Scan for the cell matching the given text and deliver its (X, Y) coordinate at center. 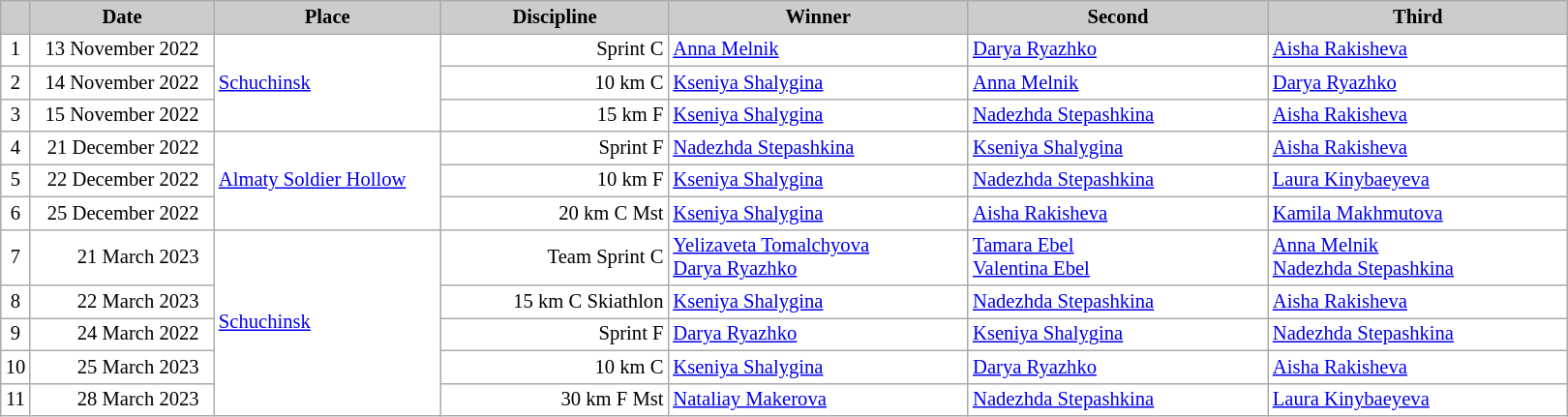
Discipline (556, 16)
13 November 2022 (122, 49)
22 December 2022 (122, 180)
3 (15, 115)
28 March 2023 (122, 400)
15 km F (556, 115)
30 km F Mst (556, 400)
2 (15, 82)
10 km F (556, 180)
9 (15, 334)
Kamila Makhmutova (1418, 213)
8 (15, 301)
6 (15, 213)
10 (15, 367)
14 November 2022 (122, 82)
5 (15, 180)
Nataliay Makerova (818, 400)
Winner (818, 16)
Sprint C (556, 49)
15 km C Skiathlon (556, 301)
Tamara Ebel Valentina Ebel (1118, 257)
Place (327, 16)
Almaty Soldier Hollow (327, 180)
Yelizaveta Tomalchyova Darya Ryazhko (818, 257)
1 (15, 49)
4 (15, 148)
25 December 2022 (122, 213)
21 December 2022 (122, 148)
Anna Melnik Nadezhda Stepashkina (1418, 257)
15 November 2022 (122, 115)
20 km C Mst (556, 213)
11 (15, 400)
24 March 2022 (122, 334)
Second (1118, 16)
21 March 2023 (122, 257)
25 March 2023 (122, 367)
Date (122, 16)
22 March 2023 (122, 301)
Third (1418, 16)
7 (15, 257)
Team Sprint C (556, 257)
